Search for the cell housing the specified text and yield its [X, Y] center coordinate. 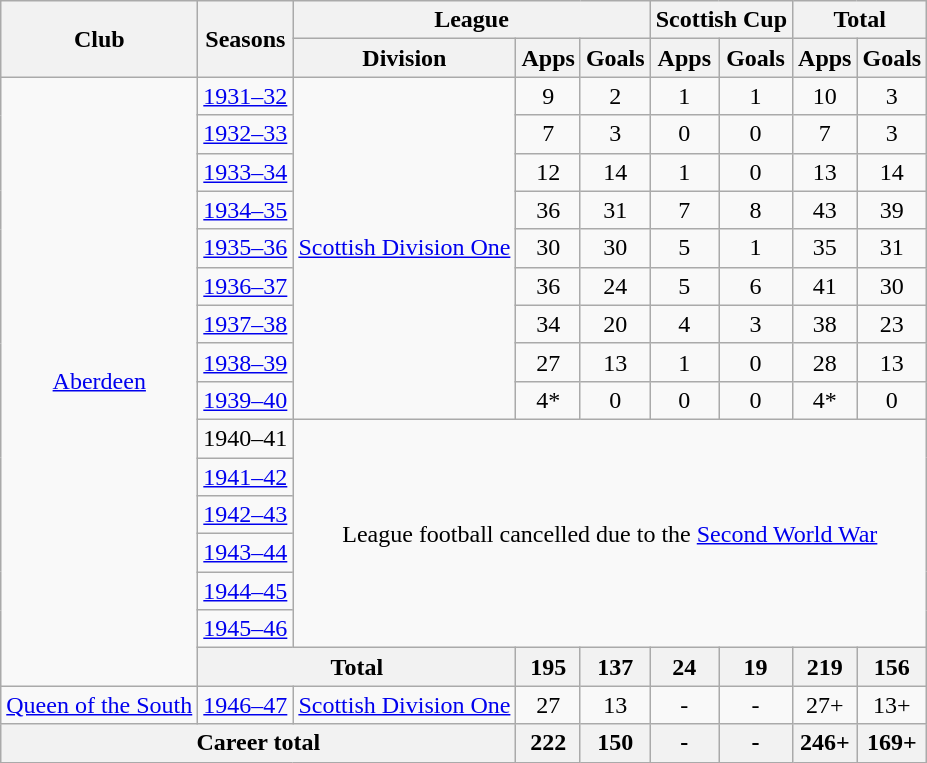
1936–37 [246, 286]
38 [825, 324]
35 [825, 248]
28 [825, 362]
23 [892, 324]
1934–35 [246, 210]
Division [404, 58]
1933–34 [246, 172]
1938–39 [246, 362]
169+ [892, 743]
1937–38 [246, 324]
1945–46 [246, 629]
Aberdeen [100, 382]
1939–40 [246, 400]
222 [548, 743]
13+ [892, 705]
1941–42 [246, 477]
6 [755, 286]
Scottish Cup [721, 20]
9 [548, 96]
20 [615, 324]
10 [825, 96]
137 [615, 667]
1943–44 [246, 553]
League [472, 20]
1942–43 [246, 515]
41 [825, 286]
195 [548, 667]
12 [548, 172]
1940–41 [246, 438]
150 [615, 743]
43 [825, 210]
Queen of the South [100, 705]
34 [548, 324]
1946–47 [246, 705]
2 [615, 96]
League football cancelled due to the Second World War [610, 533]
Seasons [246, 39]
1931–32 [246, 96]
27+ [825, 705]
246+ [825, 743]
219 [825, 667]
Club [100, 39]
8 [755, 210]
1944–45 [246, 591]
39 [892, 210]
19 [755, 667]
1932–33 [246, 134]
156 [892, 667]
Career total [258, 743]
4 [684, 324]
1935–36 [246, 248]
